Pinpoint the cell where the given text exists, returning its [x, y] midpoint coordinate. 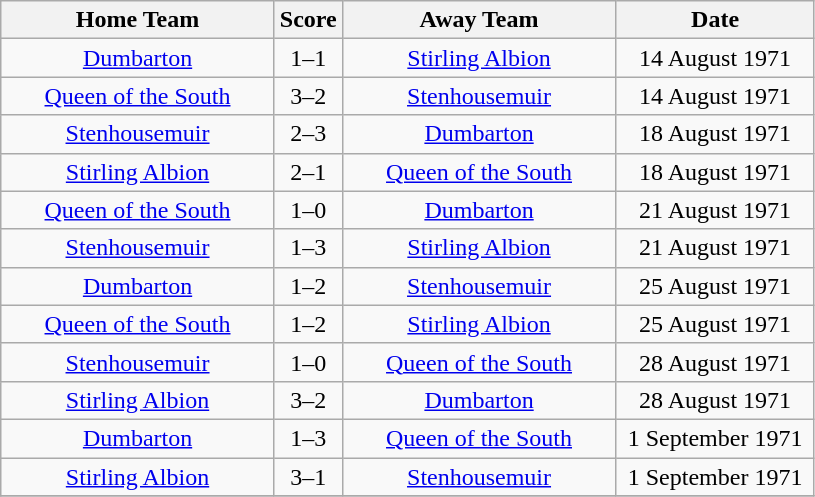
2–3 [308, 134]
Home Team [138, 20]
Score [308, 20]
Date [716, 20]
3–1 [308, 477]
Away Team [479, 20]
2–1 [308, 172]
1–1 [308, 58]
